Locate the cell with the specified text and output its [x, y] center coordinate. 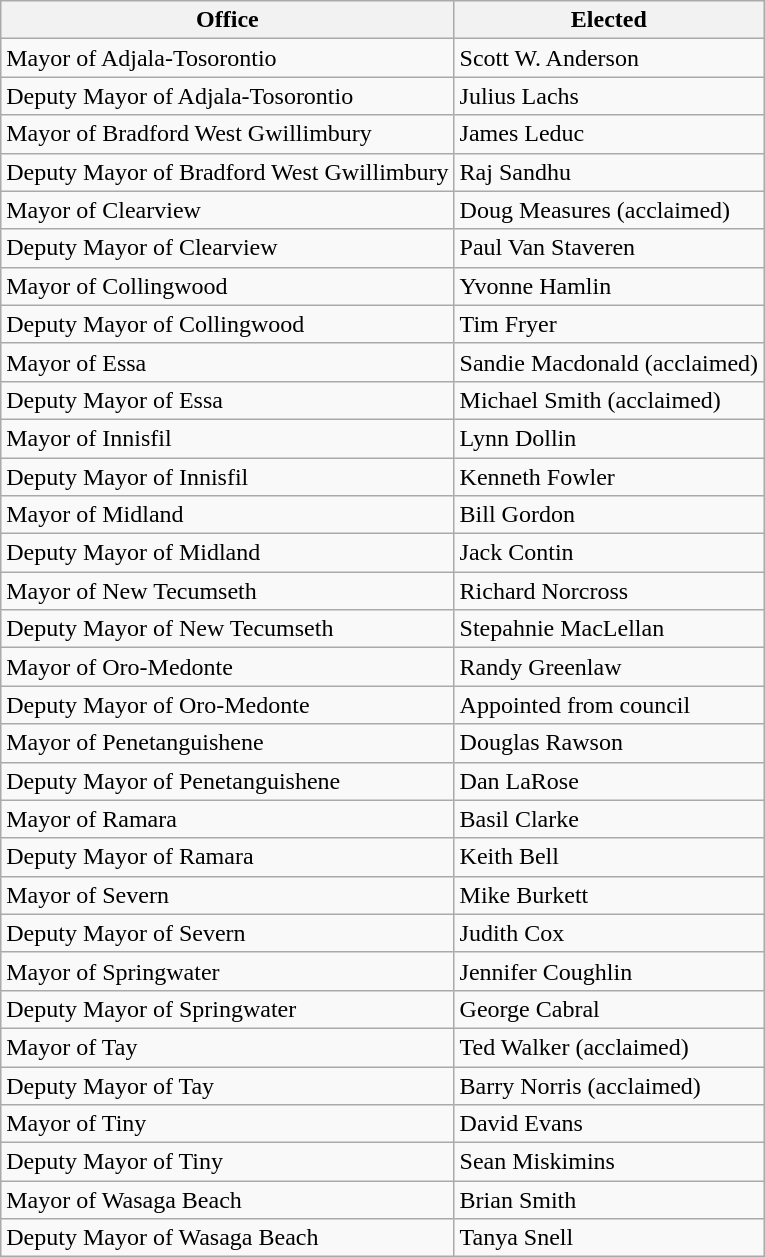
Raj Sandhu [609, 172]
Jennifer Coughlin [609, 971]
Deputy Mayor of Penetanguishene [228, 781]
Deputy Mayor of Innisfil [228, 477]
Deputy Mayor of Tay [228, 1085]
Michael Smith (acclaimed) [609, 400]
Deputy Mayor of Severn [228, 933]
Appointed from council [609, 705]
Yvonne Hamlin [609, 286]
Scott W. Anderson [609, 58]
Randy Greenlaw [609, 667]
Kenneth Fowler [609, 477]
Ted Walker (acclaimed) [609, 1047]
Keith Bell [609, 857]
Elected [609, 20]
Stepahnie MacLellan [609, 629]
George Cabral [609, 1009]
Mayor of Tiny [228, 1124]
Mayor of Wasaga Beach [228, 1200]
Deputy Mayor of New Tecumseth [228, 629]
Barry Norris (acclaimed) [609, 1085]
Deputy Mayor of Adjala-Tosorontio [228, 96]
Mayor of New Tecumseth [228, 591]
Deputy Mayor of Collingwood [228, 324]
Mayor of Penetanguishene [228, 743]
Mayor of Innisfil [228, 438]
Mayor of Adjala-Tosorontio [228, 58]
Mayor of Midland [228, 515]
Mayor of Ramara [228, 819]
Sandie Macdonald (acclaimed) [609, 362]
Mayor of Oro-Medonte [228, 667]
David Evans [609, 1124]
Mayor of Collingwood [228, 286]
James Leduc [609, 134]
Deputy Mayor of Springwater [228, 1009]
Mayor of Clearview [228, 210]
Deputy Mayor of Wasaga Beach [228, 1238]
Paul Van Staveren [609, 248]
Mike Burkett [609, 895]
Richard Norcross [609, 591]
Basil Clarke [609, 819]
Deputy Mayor of Essa [228, 400]
Deputy Mayor of Bradford West Gwillimbury [228, 172]
Douglas Rawson [609, 743]
Deputy Mayor of Clearview [228, 248]
Deputy Mayor of Oro-Medonte [228, 705]
Tim Fryer [609, 324]
Deputy Mayor of Tiny [228, 1162]
Bill Gordon [609, 515]
Deputy Mayor of Ramara [228, 857]
Judith Cox [609, 933]
Brian Smith [609, 1200]
Jack Contin [609, 553]
Mayor of Essa [228, 362]
Dan LaRose [609, 781]
Tanya Snell [609, 1238]
Doug Measures (acclaimed) [609, 210]
Mayor of Tay [228, 1047]
Julius Lachs [609, 96]
Mayor of Springwater [228, 971]
Mayor of Severn [228, 895]
Mayor of Bradford West Gwillimbury [228, 134]
Lynn Dollin [609, 438]
Sean Miskimins [609, 1162]
Office [228, 20]
Deputy Mayor of Midland [228, 553]
